Output the (x, y) coordinate of the center of the cell containing the given text.  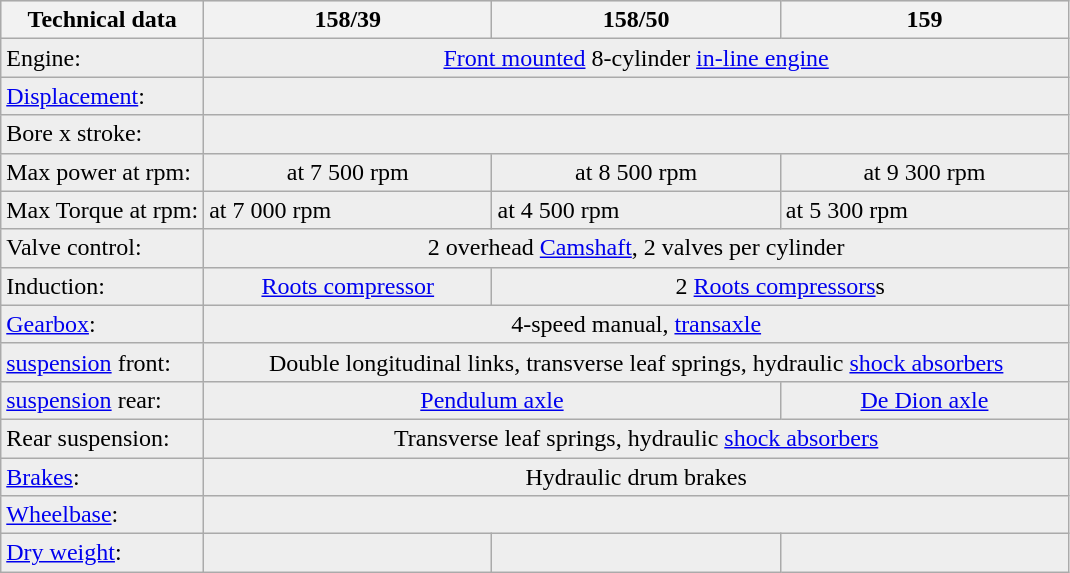
Technical data (102, 20)
Displacement: (102, 96)
at 4 500 rpm (636, 210)
suspension rear: (102, 400)
4-speed manual, transaxle (636, 324)
Bore x stroke: (102, 134)
Double longitudinal links, transverse leaf springs, hydraulic shock absorbers (636, 362)
Engine: (102, 58)
Max Torque at rpm: (102, 210)
2 overhead Camshaft, 2 valves per cylinder (636, 248)
Rear suspension: (102, 438)
2 Roots compressorss (780, 286)
Induction: (102, 286)
Front mounted 8-cylinder in-line engine (636, 58)
Hydraulic drum brakes (636, 477)
Gearbox: (102, 324)
158/39 (348, 20)
Roots compressor (348, 286)
Max power at rpm: (102, 172)
at 7 000 rpm (348, 210)
Pendulum axle (492, 400)
De Dion axle (924, 400)
Valve control: (102, 248)
at 9 300 rpm (924, 172)
Dry weight: (102, 553)
Wheelbase: (102, 515)
159 (924, 20)
158/50 (636, 20)
Transverse leaf springs, hydraulic shock absorbers (636, 438)
suspension front: (102, 362)
at 8 500 rpm (636, 172)
Brakes: (102, 477)
at 5 300 rpm (924, 210)
at 7 500 rpm (348, 172)
